Extract the [X, Y] coordinate from the center of the cell holding the provided text.  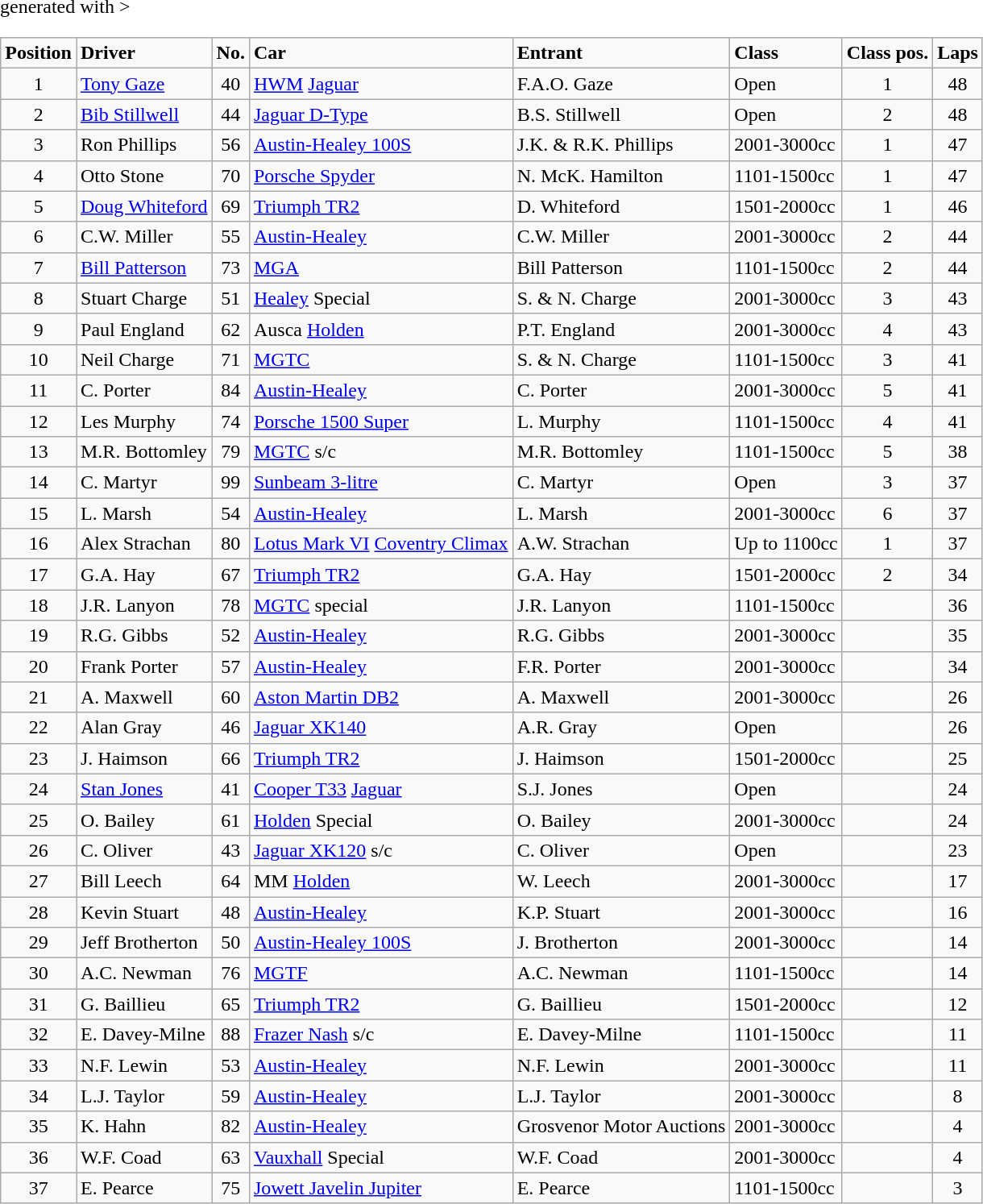
51 [230, 298]
J. Brotherton [621, 943]
Sunbeam 3-litre [380, 483]
64 [230, 881]
Ausca Holden [380, 329]
79 [230, 452]
Class [786, 53]
80 [230, 544]
Bib Stillwell [143, 114]
52 [230, 636]
Frazer Nash s/c [380, 1035]
60 [230, 697]
Kevin Stuart [143, 911]
61 [230, 820]
F.A.O. Gaze [621, 84]
57 [230, 666]
78 [230, 605]
Otto Stone [143, 176]
29 [39, 943]
69 [230, 206]
Jaguar XK120 s/c [380, 850]
Alan Gray [143, 728]
K. Hahn [143, 1127]
20 [39, 666]
22 [39, 728]
63 [230, 1157]
Doug Whiteford [143, 206]
40 [230, 84]
Jaguar D-Type [380, 114]
66 [230, 758]
Stan Jones [143, 789]
Jaguar XK140 [380, 728]
74 [230, 421]
MGTC special [380, 605]
Up to 1100cc [786, 544]
MGTF [380, 974]
38 [958, 452]
No. [230, 53]
Driver [143, 53]
D. Whiteford [621, 206]
Aston Martin DB2 [380, 697]
Porsche 1500 Super [380, 421]
N. McK. Hamilton [621, 176]
A.R. Gray [621, 728]
62 [230, 329]
Cooper T33 Jaguar [380, 789]
MGA [380, 268]
7 [39, 268]
21 [39, 697]
Porsche Spyder [380, 176]
28 [39, 911]
Stuart Charge [143, 298]
67 [230, 575]
33 [39, 1065]
MGTC s/c [380, 452]
Lotus Mark VI Coventry Climax [380, 544]
Alex Strachan [143, 544]
Car [380, 53]
75 [230, 1188]
B.S. Stillwell [621, 114]
J.K. & R.K. Phillips [621, 145]
55 [230, 237]
71 [230, 359]
Neil Charge [143, 359]
84 [230, 390]
70 [230, 176]
Healey Special [380, 298]
Paul England [143, 329]
10 [39, 359]
Vauxhall Special [380, 1157]
53 [230, 1065]
Entrant [621, 53]
Bill Leech [143, 881]
15 [39, 513]
82 [230, 1127]
56 [230, 145]
Holden Special [380, 820]
K.P. Stuart [621, 911]
76 [230, 974]
W. Leech [621, 881]
54 [230, 513]
Frank Porter [143, 666]
MGTC [380, 359]
30 [39, 974]
A.W. Strachan [621, 544]
50 [230, 943]
Ron Phillips [143, 145]
HWM Jaguar [380, 84]
S.J. Jones [621, 789]
13 [39, 452]
Class pos. [887, 53]
Laps [958, 53]
73 [230, 268]
P.T. England [621, 329]
99 [230, 483]
31 [39, 1004]
65 [230, 1004]
32 [39, 1035]
F.R. Porter [621, 666]
88 [230, 1035]
Jeff Brotherton [143, 943]
Les Murphy [143, 421]
MM Holden [380, 881]
19 [39, 636]
27 [39, 881]
L. Murphy [621, 421]
18 [39, 605]
9 [39, 329]
Jowett Javelin Jupiter [380, 1188]
59 [230, 1096]
Grosvenor Motor Auctions [621, 1127]
Tony Gaze [143, 84]
Position [39, 53]
